From the cell containing the given text, extract its center point as (x, y) coordinate. 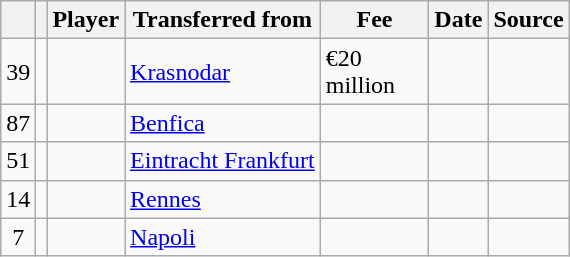
39 (18, 72)
87 (18, 123)
Krasnodar (223, 72)
Napoli (223, 237)
Date (458, 20)
Transferred from (223, 20)
51 (18, 161)
Benfica (223, 123)
14 (18, 199)
Fee (374, 20)
Source (528, 20)
Player (86, 20)
7 (18, 237)
€20 million (374, 72)
Rennes (223, 199)
Eintracht Frankfurt (223, 161)
